Search for the cell housing the specified text and yield its [x, y] center coordinate. 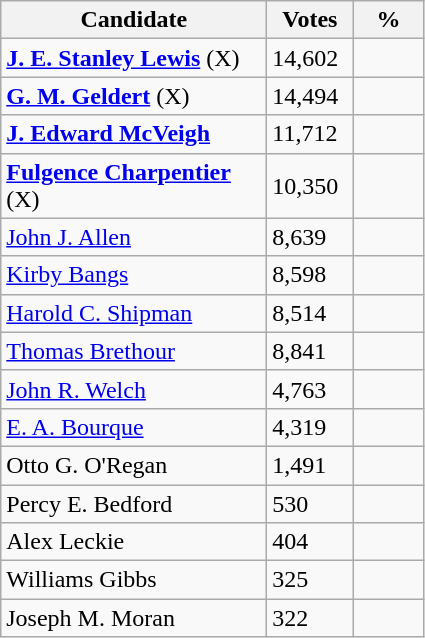
E. A. Bourque [134, 427]
Alex Leckie [134, 542]
Harold C. Shipman [134, 313]
4,319 [310, 427]
14,602 [310, 58]
Thomas Brethour [134, 351]
% [388, 20]
8,639 [310, 237]
4,763 [310, 389]
322 [310, 618]
325 [310, 580]
John R. Welch [134, 389]
8,514 [310, 313]
Joseph M. Moran [134, 618]
Fulgence Charpentier (X) [134, 186]
G. M. Geldert (X) [134, 96]
Otto G. O'Regan [134, 465]
J. E. Stanley Lewis (X) [134, 58]
11,712 [310, 134]
14,494 [310, 96]
8,841 [310, 351]
Candidate [134, 20]
Kirby Bangs [134, 275]
10,350 [310, 186]
Votes [310, 20]
Percy E. Bedford [134, 503]
530 [310, 503]
J. Edward McVeigh [134, 134]
8,598 [310, 275]
Williams Gibbs [134, 580]
1,491 [310, 465]
404 [310, 542]
John J. Allen [134, 237]
